Pinpoint the cell where the given text exists, returning its (X, Y) midpoint coordinate. 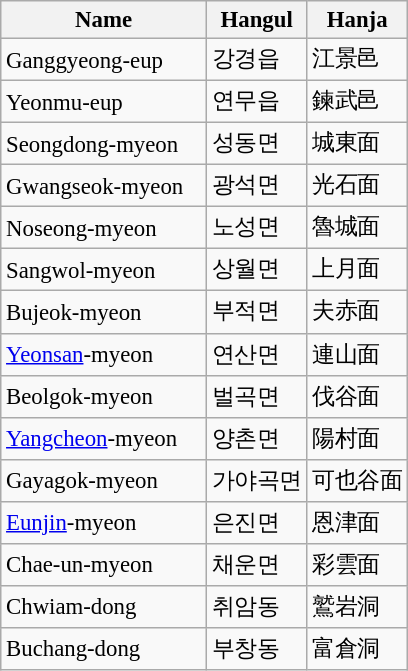
魯城面 (358, 228)
鷲岩洞 (358, 607)
Chwiam-dong (104, 607)
Yeonmu-eup (104, 102)
벌곡면 (256, 396)
가야곡면 (256, 480)
Gwangseok-myeon (104, 186)
양촌면 (256, 438)
성동면 (256, 144)
연무읍 (256, 102)
彩雲面 (358, 565)
Name (104, 20)
恩津面 (358, 523)
Gayagok-myeon (104, 480)
連山面 (358, 354)
강경읍 (256, 60)
Yeonsan-myeon (104, 354)
Ganggyeong-eup (104, 60)
Hangul (256, 20)
상월면 (256, 270)
Hanja (358, 20)
伐谷面 (358, 396)
Sangwol-myeon (104, 270)
채운면 (256, 565)
城東面 (358, 144)
富倉洞 (358, 649)
부적면 (256, 312)
취암동 (256, 607)
광석면 (256, 186)
부창동 (256, 649)
陽村面 (358, 438)
可也谷面 (358, 480)
Noseong-myeon (104, 228)
鍊武邑 (358, 102)
노성면 (256, 228)
光石面 (358, 186)
Bujeok-myeon (104, 312)
上月面 (358, 270)
Eunjin-myeon (104, 523)
夫赤面 (358, 312)
Beolgok-myeon (104, 396)
Seongdong-myeon (104, 144)
Yangcheon-myeon (104, 438)
Buchang-dong (104, 649)
Chae-un-myeon (104, 565)
은진면 (256, 523)
江景邑 (358, 60)
연산면 (256, 354)
